Search for the cell housing the specified text and yield its (X, Y) center coordinate. 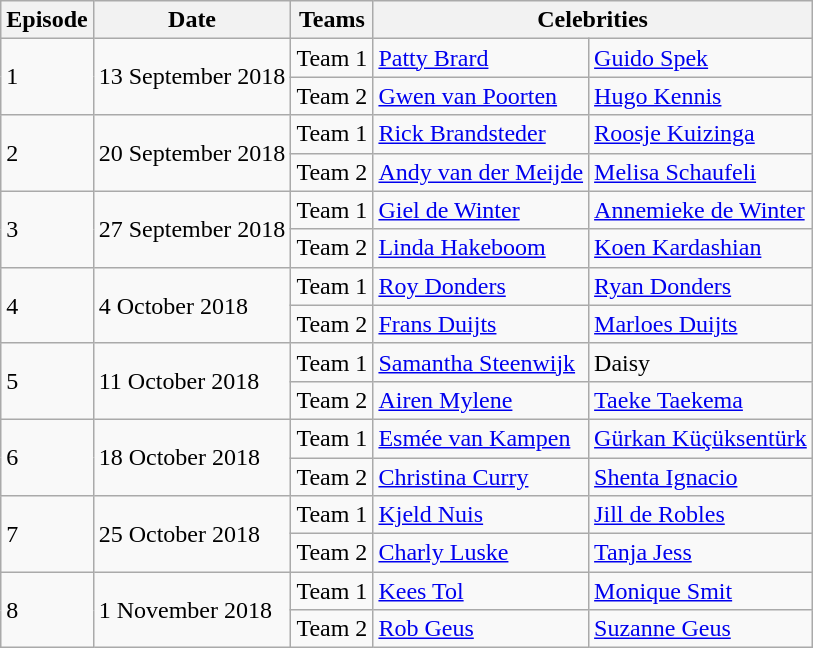
Esmée van Kampen (481, 438)
27 September 2018 (192, 229)
6 (47, 457)
Suzanne Geus (701, 629)
8 (47, 610)
2 (47, 153)
Charly Luske (481, 553)
Shenta Ignacio (701, 477)
13 September 2018 (192, 77)
Daisy (701, 362)
Guido Spek (701, 58)
5 (47, 381)
Episode (47, 20)
18 October 2018 (192, 457)
11 October 2018 (192, 381)
Kjeld Nuis (481, 515)
Koen Kardashian (701, 248)
Roy Donders (481, 286)
Celebrities (592, 20)
Hugo Kennis (701, 96)
Teams (332, 20)
Ryan Donders (701, 286)
Gwen van Poorten (481, 96)
7 (47, 534)
Airen Mylene (481, 400)
Andy van der Meijde (481, 172)
Kees Tol (481, 591)
Frans Duijts (481, 324)
20 September 2018 (192, 153)
Melisa Schaufeli (701, 172)
4 (47, 305)
Date (192, 20)
4 October 2018 (192, 305)
Tanja Jess (701, 553)
Monique Smit (701, 591)
Giel de Winter (481, 210)
Christina Curry (481, 477)
Gürkan Küçüksentürk (701, 438)
Rick Brandsteder (481, 134)
Marloes Duijts (701, 324)
25 October 2018 (192, 534)
Rob Geus (481, 629)
1 November 2018 (192, 610)
Jill de Robles (701, 515)
Taeke Taekema (701, 400)
Roosje Kuizinga (701, 134)
Linda Hakeboom (481, 248)
Patty Brard (481, 58)
1 (47, 77)
Annemieke de Winter (701, 210)
Samantha Steenwijk (481, 362)
3 (47, 229)
